Output the (x, y) coordinate of the center of the cell containing the given text.  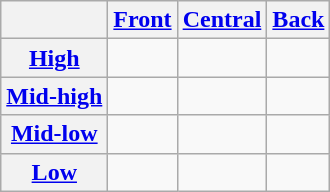
Back (298, 20)
Mid-high (54, 96)
Mid-low (54, 134)
Front (142, 20)
Central (222, 20)
High (54, 58)
Low (54, 172)
